Provide the [X, Y] coordinate of the cell's center where the given text is located.  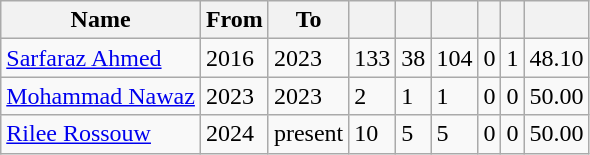
2 [372, 96]
104 [454, 58]
Mohammad Nawaz [101, 96]
10 [372, 134]
38 [414, 58]
48.10 [556, 58]
Sarfaraz Ahmed [101, 58]
Name [101, 20]
To [308, 20]
133 [372, 58]
present [308, 134]
2016 [234, 58]
From [234, 20]
2024 [234, 134]
Rilee Rossouw [101, 134]
